Capture the cell that displays the provided text and extract its [x, y] central coordinate. 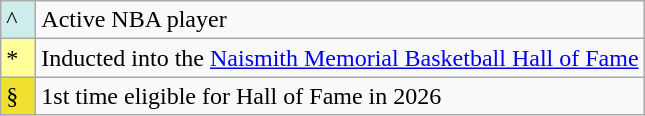
^ [18, 20]
Inducted into the Naismith Memorial Basketball Hall of Fame [340, 58]
Active NBA player [340, 20]
1st time eligible for Hall of Fame in 2026 [340, 96]
* [18, 58]
§ [18, 96]
